Return the (x, y) coordinate for the center point of the cell that contains the specified text.  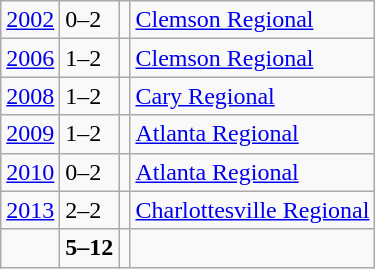
2002 (30, 20)
2009 (30, 134)
Charlottesville Regional (252, 210)
2–2 (90, 210)
5–12 (90, 248)
2008 (30, 96)
Cary Regional (252, 96)
2006 (30, 58)
2013 (30, 210)
2010 (30, 172)
